Return [x, y] of the center of cell containing provided text 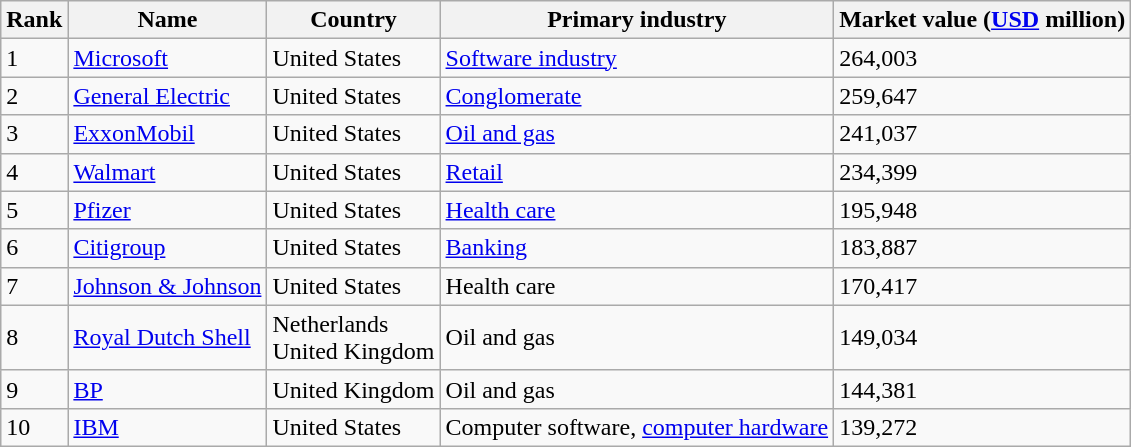
Citigroup [168, 248]
Retail [637, 172]
7 [34, 286]
10 [34, 427]
144,381 [982, 389]
Johnson & Johnson [168, 286]
3 [34, 134]
9 [34, 389]
Country [354, 20]
6 [34, 248]
241,037 [982, 134]
Name [168, 20]
Rank [34, 20]
259,647 [982, 96]
4 [34, 172]
IBM [168, 427]
Primary industry [637, 20]
Banking [637, 248]
170,417 [982, 286]
264,003 [982, 58]
Market value (USD million) [982, 20]
United Kingdom [354, 389]
2 [34, 96]
Walmart [168, 172]
5 [34, 210]
Royal Dutch Shell [168, 338]
Software industry [637, 58]
183,887 [982, 248]
Pfizer [168, 210]
1 [34, 58]
8 [34, 338]
149,034 [982, 338]
General Electric [168, 96]
234,399 [982, 172]
NetherlandsUnited Kingdom [354, 338]
139,272 [982, 427]
Microsoft [168, 58]
Conglomerate [637, 96]
Computer software, computer hardware [637, 427]
195,948 [982, 210]
ExxonMobil [168, 134]
BP [168, 389]
